For the text-containing cell, return its midpoint in [x, y] coordinate format. 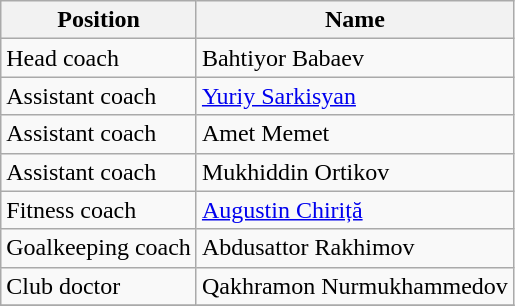
Head coach [99, 58]
Bahtiyor Babaev [354, 58]
Yuriy Sarkisyan [354, 96]
Amet Memet [354, 134]
Goalkeeping coach [99, 248]
Name [354, 20]
Mukhiddin Ortikov [354, 172]
Qakhramon Nurmukhammedov [354, 286]
Fitness coach [99, 210]
Augustin Chiriță [354, 210]
Abdusattor Rakhimov [354, 248]
Club doctor [99, 286]
Position [99, 20]
